From the cell containing the given text, extract its center point as (X, Y) coordinate. 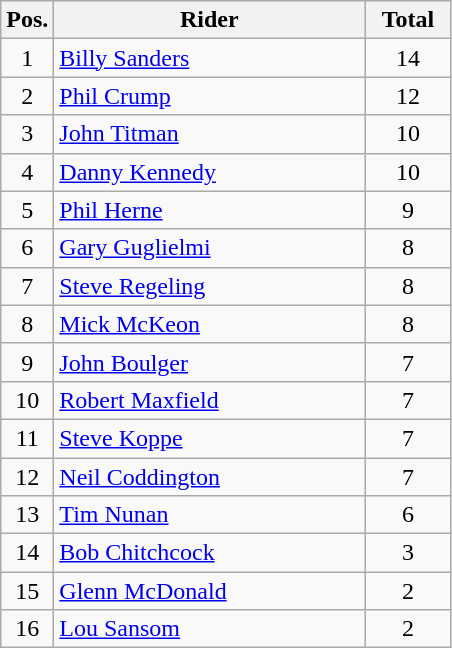
Glenn McDonald (210, 591)
John Boulger (210, 362)
16 (28, 629)
1 (28, 58)
Total (408, 20)
Robert Maxfield (210, 400)
4 (28, 172)
Neil Coddington (210, 477)
Bob Chitchcock (210, 553)
Phil Crump (210, 96)
Pos. (28, 20)
Mick McKeon (210, 324)
11 (28, 438)
Billy Sanders (210, 58)
Steve Koppe (210, 438)
Rider (210, 20)
13 (28, 515)
Steve Regeling (210, 286)
Tim Nunan (210, 515)
Phil Herne (210, 210)
15 (28, 591)
John Titman (210, 134)
5 (28, 210)
Gary Guglielmi (210, 248)
Lou Sansom (210, 629)
Danny Kennedy (210, 172)
